Capture the cell that displays the provided text and extract its [x, y] central coordinate. 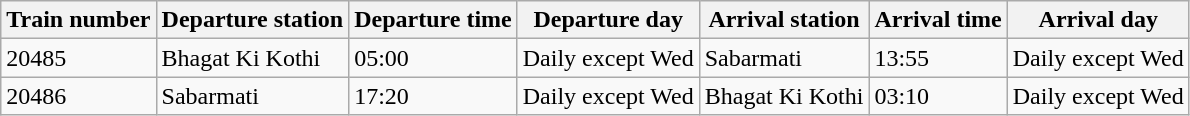
20485 [78, 58]
05:00 [434, 58]
Departure time [434, 20]
Train number [78, 20]
Departure day [608, 20]
Arrival day [1098, 20]
17:20 [434, 96]
Departure station [252, 20]
20486 [78, 96]
13:55 [938, 58]
Arrival time [938, 20]
Arrival station [784, 20]
03:10 [938, 96]
